Determine the [X, Y] coordinate at the center of the cell enclosing the given text.  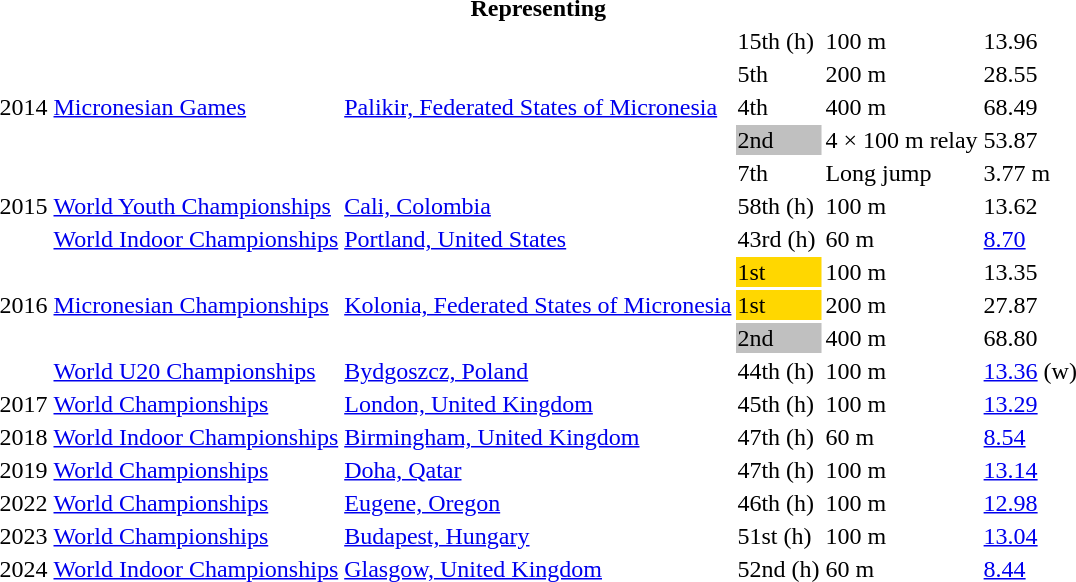
15th (h) [778, 41]
Kolonia, Federated States of Micronesia [538, 305]
43rd (h) [778, 239]
Micronesian Games [196, 107]
World U20 Championships [196, 371]
Portland, United States [538, 239]
Budapest, Hungary [538, 536]
7th [778, 173]
Long jump [902, 173]
Cali, Colombia [538, 206]
Micronesian Championships [196, 305]
London, United Kingdom [538, 404]
Bydgoszcz, Poland [538, 371]
44th (h) [778, 371]
World Youth Championships [196, 206]
46th (h) [778, 503]
4th [778, 107]
Doha, Qatar [538, 470]
51st (h) [778, 536]
5th [778, 74]
Palikir, Federated States of Micronesia [538, 107]
4 × 100 m relay [902, 140]
Eugene, Oregon [538, 503]
Birmingham, United Kingdom [538, 437]
45th (h) [778, 404]
58th (h) [778, 206]
